Output the (X, Y) coordinate of the center of the cell containing the given text.  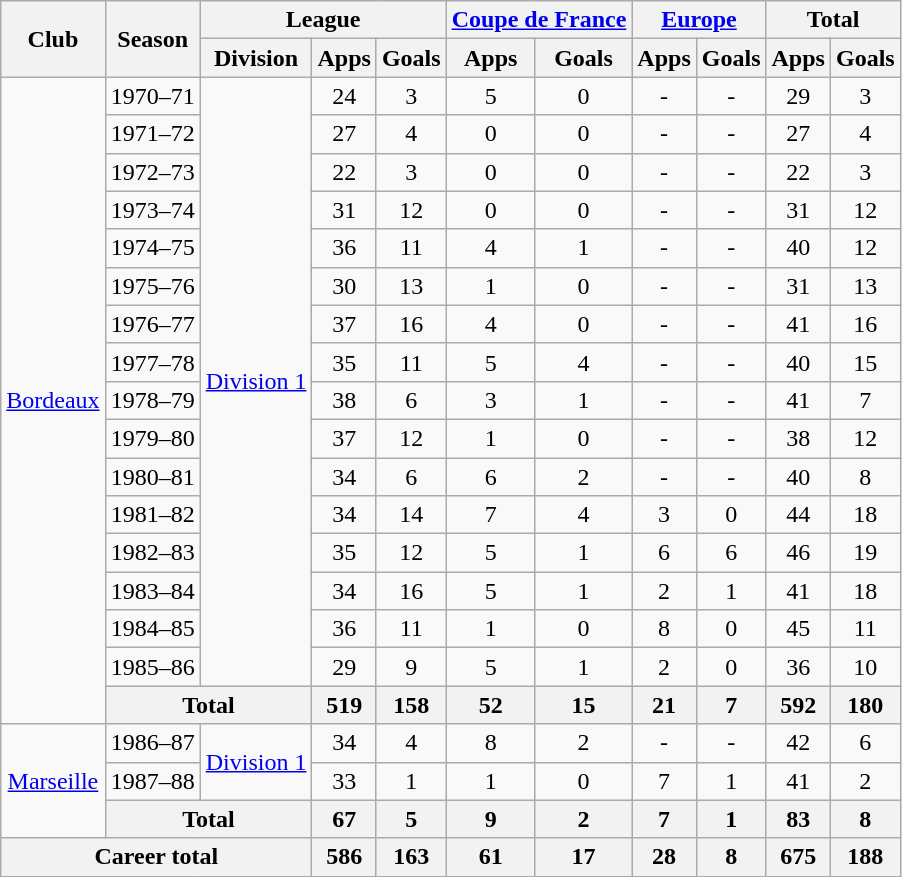
163 (411, 857)
44 (798, 515)
1985–86 (152, 667)
158 (411, 705)
45 (798, 629)
Division (256, 58)
1982–83 (152, 553)
14 (411, 515)
1976–77 (152, 324)
1975–76 (152, 286)
21 (664, 705)
24 (344, 96)
519 (344, 705)
1987–88 (152, 781)
675 (798, 857)
10 (865, 667)
19 (865, 553)
Marseille (53, 781)
1981–82 (152, 515)
17 (584, 857)
1978–79 (152, 400)
180 (865, 705)
Club (53, 39)
1973–74 (152, 210)
83 (798, 819)
46 (798, 553)
Europe (699, 20)
1980–81 (152, 477)
Career total (156, 857)
Bordeaux (53, 400)
1984–85 (152, 629)
1971–72 (152, 134)
61 (490, 857)
League (323, 20)
52 (490, 705)
30 (344, 286)
42 (798, 743)
1970–71 (152, 96)
1986–87 (152, 743)
28 (664, 857)
67 (344, 819)
Coupe de France (539, 20)
1974–75 (152, 248)
586 (344, 857)
1972–73 (152, 172)
592 (798, 705)
188 (865, 857)
33 (344, 781)
Season (152, 39)
1979–80 (152, 438)
1977–78 (152, 362)
1983–84 (152, 591)
